Capture the cell that displays the provided text and extract its [x, y] central coordinate. 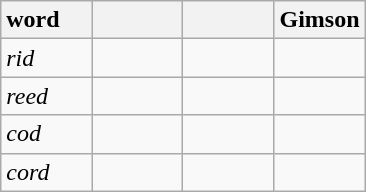
rid [46, 58]
word [46, 20]
cod [46, 134]
cord [46, 172]
reed [46, 96]
Gimson [320, 20]
